Scan for the cell matching the given text and deliver its [X, Y] coordinate at center. 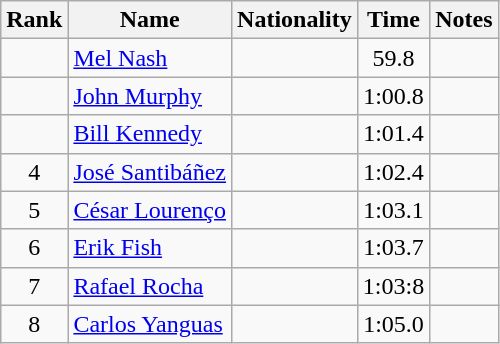
5 [34, 210]
1:02.4 [393, 172]
6 [34, 248]
59.8 [393, 58]
Rafael Rocha [150, 286]
4 [34, 172]
1:03.7 [393, 248]
7 [34, 286]
Rank [34, 20]
Carlos Yanguas [150, 324]
Time [393, 20]
1:01.4 [393, 134]
Erik Fish [150, 248]
1:00.8 [393, 96]
Name [150, 20]
Bill Kennedy [150, 134]
Nationality [295, 20]
Mel Nash [150, 58]
José Santibáñez [150, 172]
César Lourenço [150, 210]
1:05.0 [393, 324]
8 [34, 324]
Notes [464, 20]
John Murphy [150, 96]
1:03.1 [393, 210]
1:03:8 [393, 286]
